Locate the cell with the specified text and output its [x, y] center coordinate. 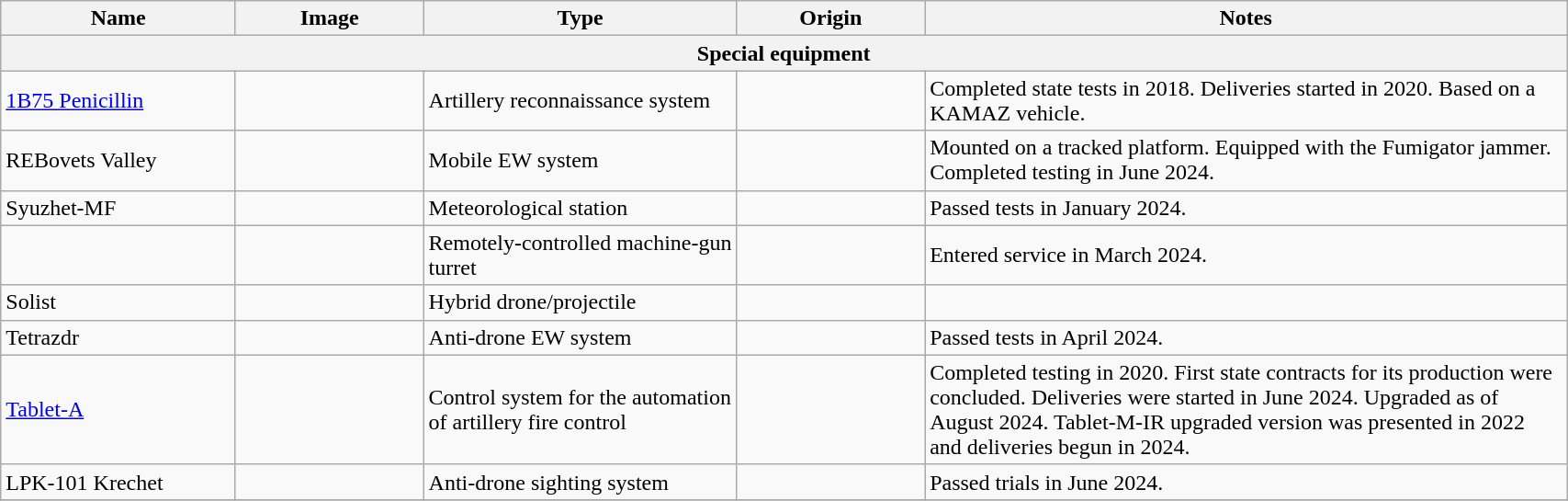
Anti-drone EW system [581, 337]
Artillery reconnaissance system [581, 101]
Syuzhet-MF [118, 208]
Entered service in March 2024. [1246, 256]
Meteorological station [581, 208]
Origin [830, 18]
Type [581, 18]
Hybrid drone/projectile [581, 302]
Completed state tests in 2018. Deliveries started in 2020. Based on a KAMAZ vehicle. [1246, 101]
Control system for the automation of artillery fire control [581, 410]
Name [118, 18]
REBovets Valley [118, 160]
Mounted on a tracked platform. Equipped with the Fumigator jammer. Completed testing in June 2024. [1246, 160]
Mobile EW system [581, 160]
LPK-101 Krechet [118, 482]
Special equipment [784, 53]
Passed tests in January 2024. [1246, 208]
Passed tests in April 2024. [1246, 337]
Image [329, 18]
1B75 Penicillin [118, 101]
Tetrazdr [118, 337]
Passed trials in June 2024. [1246, 482]
Anti-drone sighting system [581, 482]
Tablet-A [118, 410]
Remotely-controlled machine-gun turret [581, 256]
Solist [118, 302]
Notes [1246, 18]
